Pinpoint the cell where the given text exists, returning its [x, y] midpoint coordinate. 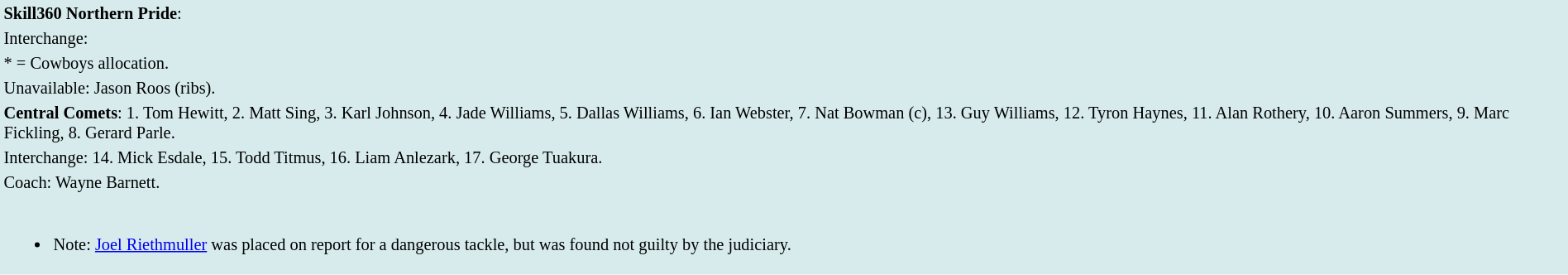
Interchange: [784, 38]
Note: Joel Riethmuller was placed on report for a dangerous tackle, but was found not guilty by the judiciary. [784, 234]
Coach: Wayne Barnett. [784, 182]
Skill360 Northern Pride: [784, 13]
Interchange: 14. Mick Esdale, 15. Todd Titmus, 16. Liam Anlezark, 17. George Tuakura. [784, 157]
Unavailable: Jason Roos (ribs). [784, 88]
* = Cowboys allocation. [784, 63]
